From the cell containing the given text, extract its center point as [X, Y] coordinate. 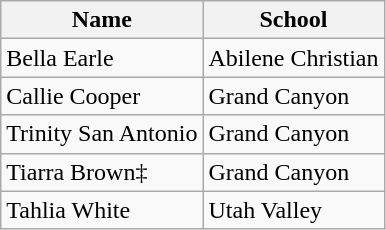
Tiarra Brown‡ [102, 172]
School [294, 20]
Tahlia White [102, 210]
Name [102, 20]
Utah Valley [294, 210]
Abilene Christian [294, 58]
Bella Earle [102, 58]
Trinity San Antonio [102, 134]
Callie Cooper [102, 96]
